Detect which cell encompasses the target text, then output its (x, y) center coordinate. 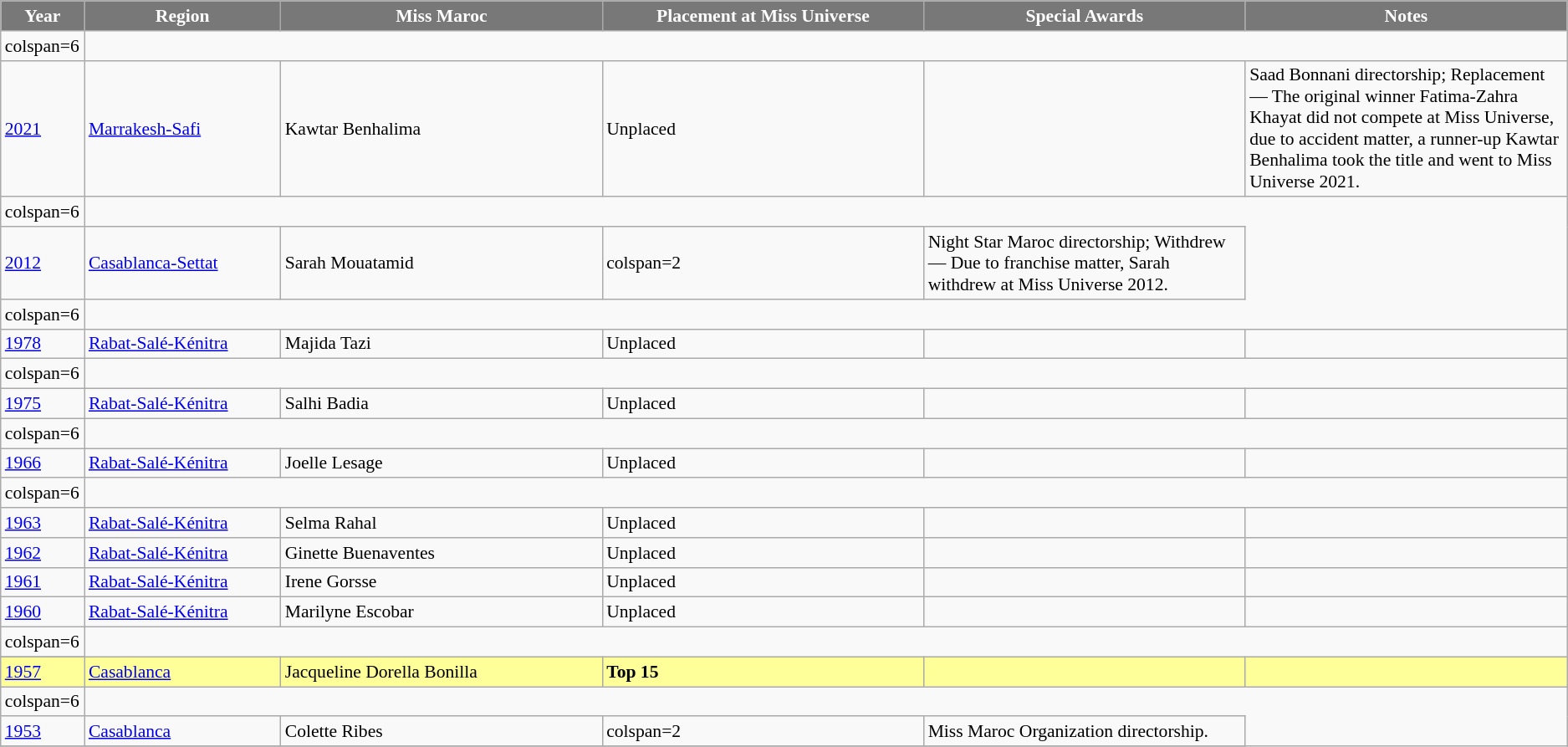
Selma Rahal (442, 523)
1963 (43, 523)
Sarah Mouatamid (442, 263)
Notes (1407, 16)
1975 (43, 404)
1961 (43, 582)
Miss Maroc Organization directorship. (1085, 732)
Miss Maroc (442, 16)
Joelle Lesage (442, 463)
Year (43, 16)
1953 (43, 732)
Casablanca-Settat (182, 263)
Night Star Maroc directorship; Withdrew — Due to franchise matter, Sarah withdrew at Miss Universe 2012. (1085, 263)
Special Awards (1085, 16)
Ginette Buenaventes (442, 553)
Majida Tazi (442, 344)
Top 15 (763, 672)
1962 (43, 553)
2012 (43, 263)
1966 (43, 463)
Placement at Miss Universe (763, 16)
1957 (43, 672)
Marilyne Escobar (442, 612)
1978 (43, 344)
Marrakesh-Safi (182, 129)
Salhi Badia (442, 404)
Jacqueline Dorella Bonilla (442, 672)
1960 (43, 612)
Colette Ribes (442, 732)
2021 (43, 129)
Region (182, 16)
Irene Gorsse (442, 582)
Kawtar Benhalima (442, 129)
